Extract the [x, y] coordinate from the center of the cell holding the provided text.  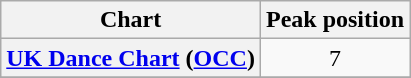
7 [334, 58]
Peak position [334, 20]
UK Dance Chart (OCC) [131, 58]
Chart [131, 20]
